Extract the (X, Y) coordinate from the center of the cell holding the provided text.  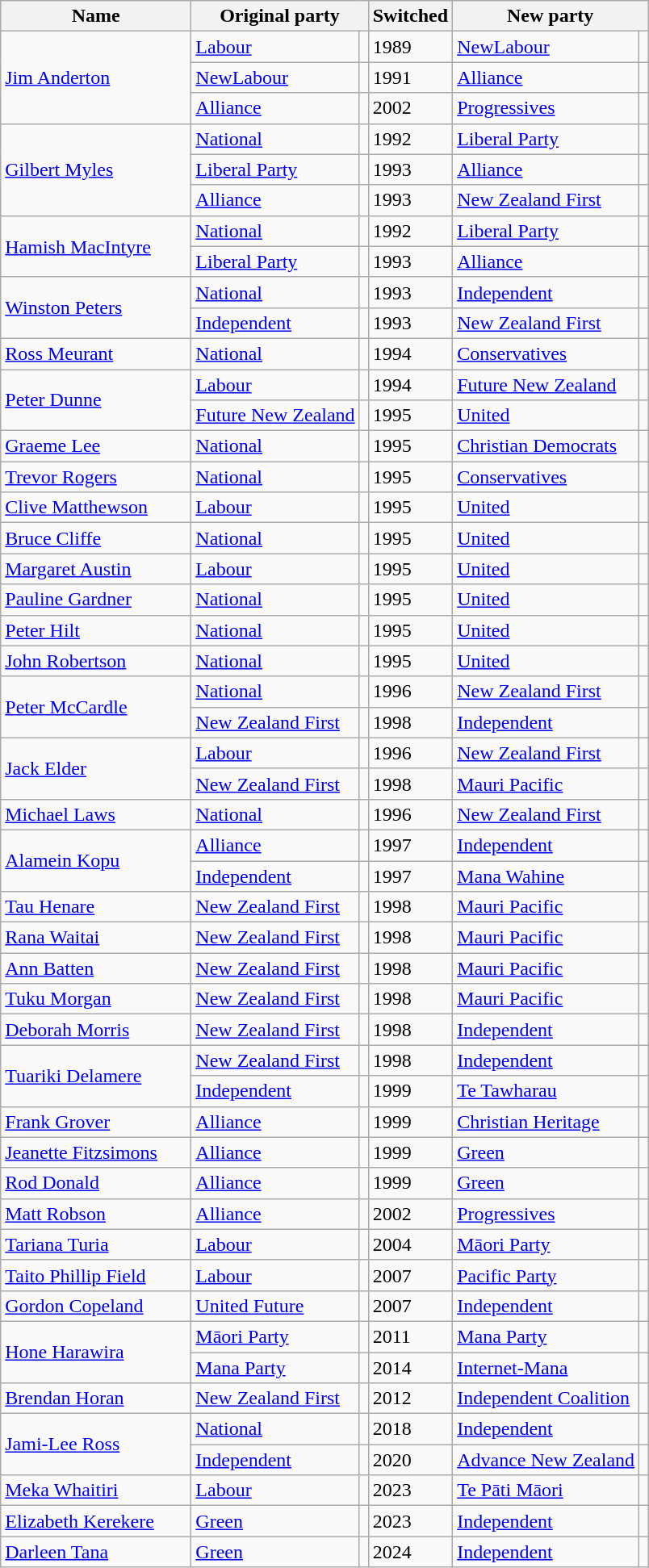
Bruce Cliffe (96, 538)
Margaret Austin (96, 569)
Peter Hilt (96, 630)
Switched (410, 16)
2014 (410, 1368)
Jack Elder (96, 768)
Michael Laws (96, 814)
Name (96, 16)
Pacific Party (546, 1275)
John Robertson (96, 661)
Peter Dunne (96, 400)
Rana Waitai (96, 938)
1989 (410, 47)
Clive Matthewson (96, 508)
Gordon Copeland (96, 1306)
2024 (410, 1552)
New party (551, 16)
Te Pāti Māori (546, 1491)
Tariana Turia (96, 1244)
Trevor Rogers (96, 477)
2004 (410, 1244)
1991 (410, 77)
Hone Harawira (96, 1352)
Alamein Kopu (96, 860)
Original party (279, 16)
Jeanette Fitzsimons (96, 1152)
Pauline Gardner (96, 600)
2020 (410, 1460)
Darleen Tana (96, 1552)
Jim Anderton (96, 77)
Hamish MacIntyre (96, 246)
Meka Whaitiri (96, 1491)
Winston Peters (96, 307)
Tuku Morgan (96, 999)
Elizabeth Kerekere (96, 1521)
Taito Phillip Field (96, 1275)
Frank Grover (96, 1122)
Matt Robson (96, 1214)
Peter McCardle (96, 707)
2018 (410, 1429)
Brendan Horan (96, 1399)
United Future (275, 1306)
Christian Democrats (546, 446)
2012 (410, 1399)
Jami-Lee Ross (96, 1445)
Ann Batten (96, 968)
Christian Heritage (546, 1122)
Independent Coalition (546, 1399)
Advance New Zealand (546, 1460)
Deborah Morris (96, 1030)
Tau Henare (96, 907)
Graeme Lee (96, 446)
2011 (410, 1336)
Internet-Mana (546, 1368)
Mana Wahine (546, 876)
Ross Meurant (96, 353)
Te Tawharau (546, 1091)
Tuariki Delamere (96, 1076)
Gilbert Myles (96, 169)
Rod Donald (96, 1183)
